Return [x, y] of the center of cell containing provided text 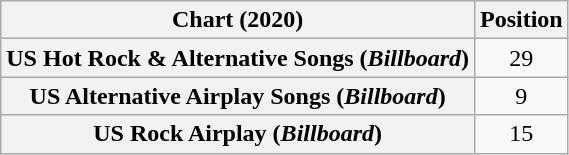
US Hot Rock & Alternative Songs (Billboard) [238, 58]
US Rock Airplay (Billboard) [238, 134]
15 [521, 134]
US Alternative Airplay Songs (Billboard) [238, 96]
29 [521, 58]
Chart (2020) [238, 20]
9 [521, 96]
Position [521, 20]
